Output the (x, y) coordinate of the center of the cell containing the given text.  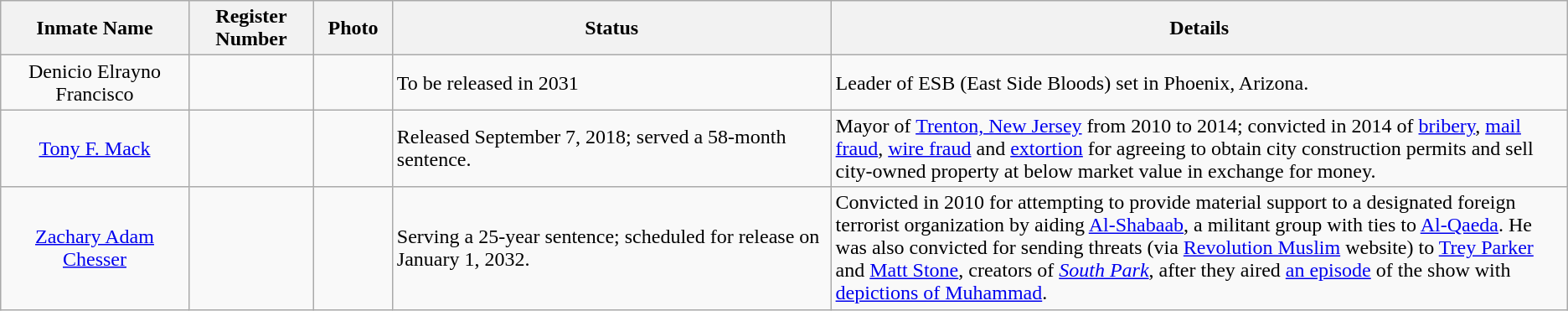
Inmate Name (95, 29)
Tony F. Mack (95, 148)
To be released in 2031 (611, 82)
Details (1199, 29)
Serving a 25-year sentence; scheduled for release on January 1, 2032. (611, 248)
Released September 7, 2018; served a 58-month sentence. (611, 148)
Leader of ESB (East Side Bloods) set in Phoenix, Arizona. (1199, 82)
Denicio Elrayno Francisco (95, 82)
Zachary Adam Chesser (95, 248)
Register Number (251, 29)
Status (611, 29)
Photo (353, 29)
